Capture the cell that displays the provided text and extract its (X, Y) central coordinate. 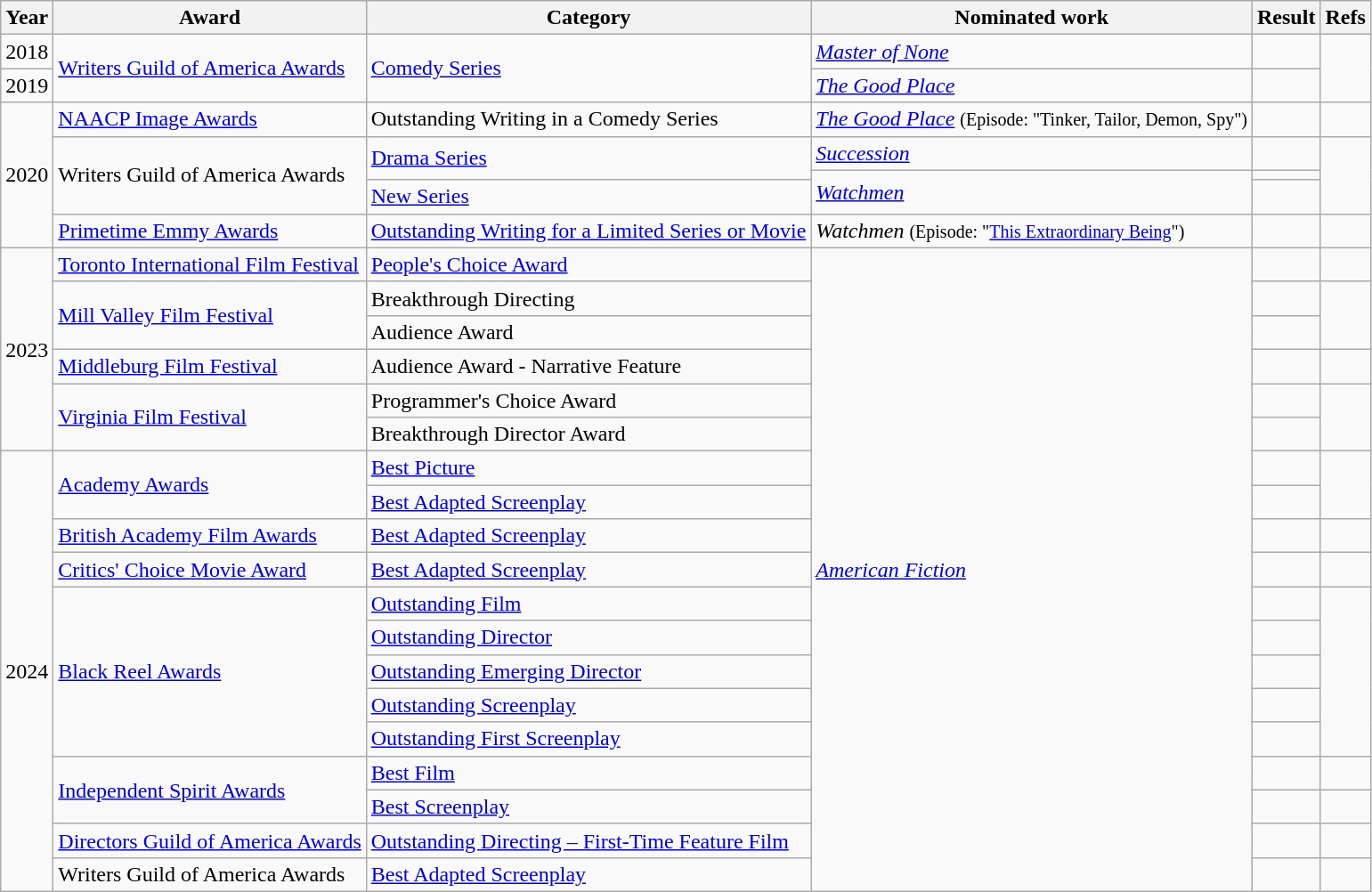
Category (589, 18)
The Good Place (Episode: "Tinker, Tailor, Demon, Spy") (1032, 119)
2020 (27, 174)
Critics' Choice Movie Award (210, 570)
Academy Awards (210, 485)
Outstanding Screenplay (589, 705)
2018 (27, 52)
Outstanding Writing for a Limited Series or Movie (589, 231)
Outstanding Directing – First-Time Feature Film (589, 840)
Breakthrough Director Award (589, 434)
Outstanding Writing in a Comedy Series (589, 119)
British Academy Film Awards (210, 536)
Comedy Series (589, 69)
Breakthrough Directing (589, 298)
Master of None (1032, 52)
New Series (589, 197)
Toronto International Film Festival (210, 264)
Mill Valley Film Festival (210, 315)
Succession (1032, 153)
2024 (27, 671)
Middleburg Film Festival (210, 366)
Nominated work (1032, 18)
People's Choice Award (589, 264)
Outstanding Emerging Director (589, 671)
Virginia Film Festival (210, 417)
Year (27, 18)
Refs (1345, 18)
Award (210, 18)
Best Screenplay (589, 807)
2019 (27, 85)
Independent Spirit Awards (210, 790)
Drama Series (589, 158)
Audience Award (589, 332)
Primetime Emmy Awards (210, 231)
The Good Place (1032, 85)
Outstanding Film (589, 604)
Watchmen (Episode: "This Extraordinary Being") (1032, 231)
2023 (27, 349)
Result (1287, 18)
NAACP Image Awards (210, 119)
Programmer's Choice Award (589, 400)
Black Reel Awards (210, 671)
Outstanding Director (589, 637)
Directors Guild of America Awards (210, 840)
Outstanding First Screenplay (589, 739)
Watchmen (1032, 192)
Audience Award - Narrative Feature (589, 366)
American Fiction (1032, 570)
Best Picture (589, 468)
Best Film (589, 773)
